Extract the (x, y) coordinate from the center of the cell holding the provided text.  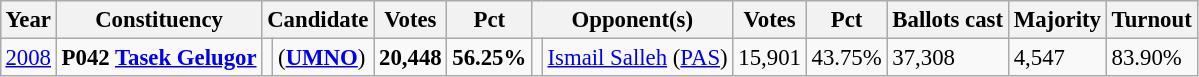
43.75% (846, 57)
2008 (28, 57)
(UMNO) (324, 57)
37,308 (948, 57)
Opponent(s) (632, 20)
15,901 (770, 57)
Ismail Salleh (PAS) (638, 57)
20,448 (410, 57)
Majority (1057, 20)
56.25% (490, 57)
P042 Tasek Gelugor (159, 57)
Turnout (1152, 20)
Candidate (318, 20)
Year (28, 20)
4,547 (1057, 57)
Constituency (159, 20)
83.90% (1152, 57)
Ballots cast (948, 20)
